Extract the (x, y) coordinate from the center of the cell holding the provided text.  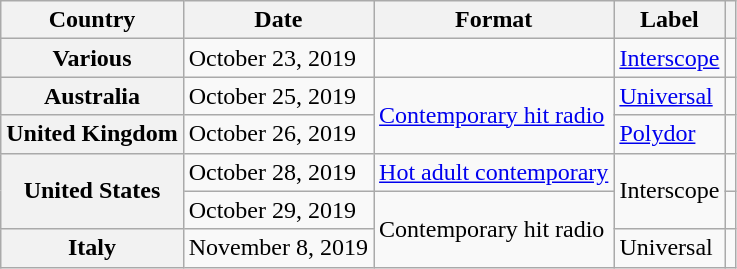
Polydor (670, 134)
Label (670, 20)
Hot adult contemporary (494, 172)
November 8, 2019 (278, 248)
Australia (92, 96)
October 29, 2019 (278, 210)
United States (92, 191)
October 28, 2019 (278, 172)
Italy (92, 248)
October 23, 2019 (278, 58)
Various (92, 58)
Format (494, 20)
October 26, 2019 (278, 134)
Country (92, 20)
Date (278, 20)
October 25, 2019 (278, 96)
United Kingdom (92, 134)
